Output the [x, y] coordinate of the center of the cell containing the given text.  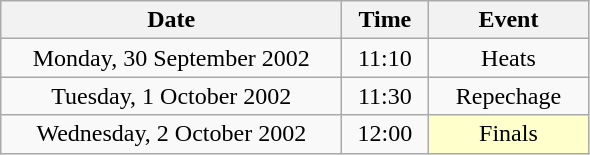
Finals [508, 134]
Monday, 30 September 2002 [172, 58]
Wednesday, 2 October 2002 [172, 134]
11:30 [385, 96]
Time [385, 20]
Date [172, 20]
Tuesday, 1 October 2002 [172, 96]
Event [508, 20]
12:00 [385, 134]
11:10 [385, 58]
Heats [508, 58]
Repechage [508, 96]
